Search for the cell housing the specified text and yield its [X, Y] center coordinate. 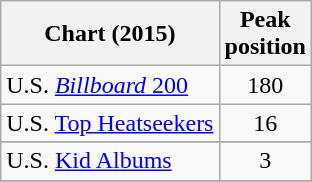
16 [265, 123]
3 [265, 161]
U.S. Billboard 200 [110, 85]
U.S. Kid Albums [110, 161]
Peakposition [265, 34]
Chart (2015) [110, 34]
U.S. Top Heatseekers [110, 123]
180 [265, 85]
